From the cell containing the given text, extract its center point as (X, Y) coordinate. 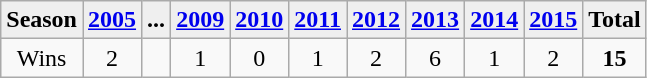
... (156, 20)
0 (260, 58)
2005 (112, 20)
Season (42, 20)
2010 (260, 20)
2015 (554, 20)
6 (436, 58)
2014 (494, 20)
2009 (200, 20)
2011 (318, 20)
Total (615, 20)
Wins (42, 58)
2013 (436, 20)
2012 (376, 20)
15 (615, 58)
